Locate the cell with the specified text and output its (X, Y) center coordinate. 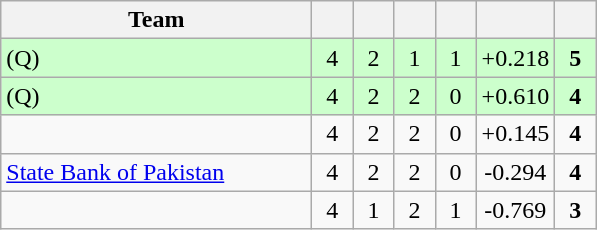
-0.294 (516, 172)
State Bank of Pakistan (156, 172)
3 (576, 210)
+0.610 (516, 96)
Team (156, 20)
-0.769 (516, 210)
5 (576, 58)
+0.145 (516, 134)
+0.218 (516, 58)
